Provide the (X, Y) coordinate of the cell's center where the given text is located.  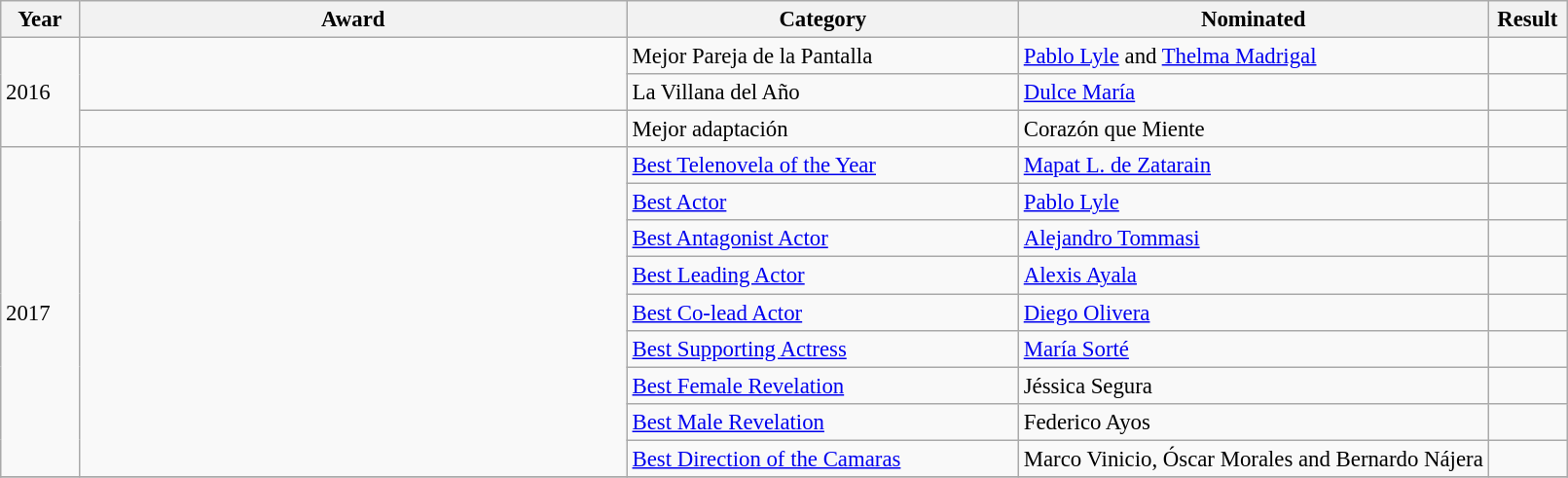
Jéssica Segura (1254, 386)
Pablo Lyle and Thelma Madrigal (1254, 56)
Alejandro Tommasi (1254, 239)
La Villana del Año (822, 92)
Mejor adaptación (822, 129)
Best Male Revelation (822, 422)
Category (822, 19)
Year (40, 19)
Diego Olivera (1254, 313)
Result (1527, 19)
Mapat L. de Zatarain (1254, 165)
Mejor Pareja de la Pantalla (822, 56)
Best Actor (822, 202)
Corazón que Miente (1254, 129)
María Sorté (1254, 349)
Federico Ayos (1254, 422)
Pablo Lyle (1254, 202)
Best Leading Actor (822, 276)
Best Direction of the Camaras (822, 459)
Best Co-lead Actor (822, 313)
2017 (40, 312)
Nominated (1254, 19)
Best Antagonist Actor (822, 239)
2016 (40, 93)
Best Female Revelation (822, 386)
Marco Vinicio, Óscar Morales and Bernardo Nájera (1254, 459)
Dulce María (1254, 92)
Alexis Ayala (1254, 276)
Best Telenovela of the Year (822, 165)
Best Supporting Actress (822, 349)
Award (352, 19)
